Determine the (x, y) coordinate at the center of the cell enclosing the given text.  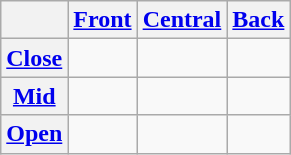
Mid (34, 96)
Front (102, 20)
Close (34, 58)
Back (258, 20)
Open (34, 134)
Central (182, 20)
